Return the (X, Y) coordinate for the center point of the cell that contains the specified text.  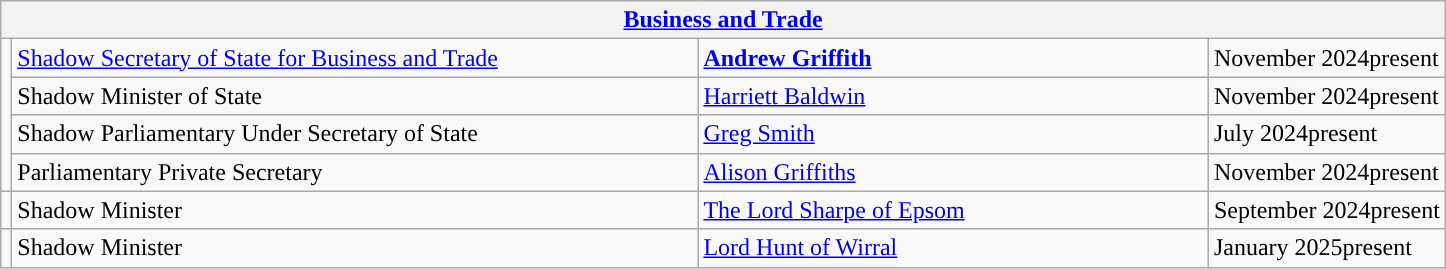
Harriett Baldwin (954, 96)
Shadow Secretary of State for Business and Trade (355, 58)
September 2024present (1326, 210)
Lord Hunt of Wirral (954, 248)
Andrew Griffith (954, 58)
Business and Trade (724, 20)
The Lord Sharpe of Epsom (954, 210)
Shadow Parliamentary Under Secretary of State (355, 134)
July 2024present (1326, 134)
January 2025present (1326, 248)
Shadow Minister of State (355, 96)
Alison Griffiths (954, 172)
Greg Smith (954, 134)
Parliamentary Private Secretary (355, 172)
